Find where the given text appears and provide that cell's center as (X, Y) coordinate. 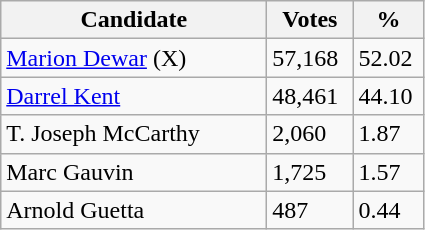
% (388, 20)
Arnold Guetta (134, 210)
0.44 (388, 210)
48,461 (310, 96)
44.10 (388, 96)
Marion Dewar (X) (134, 58)
1.57 (388, 172)
487 (310, 210)
57,168 (310, 58)
Candidate (134, 20)
Darrel Kent (134, 96)
52.02 (388, 58)
2,060 (310, 134)
1.87 (388, 134)
Marc Gauvin (134, 172)
Votes (310, 20)
1,725 (310, 172)
T. Joseph McCarthy (134, 134)
